From the cell containing the given text, extract its center point as [x, y] coordinate. 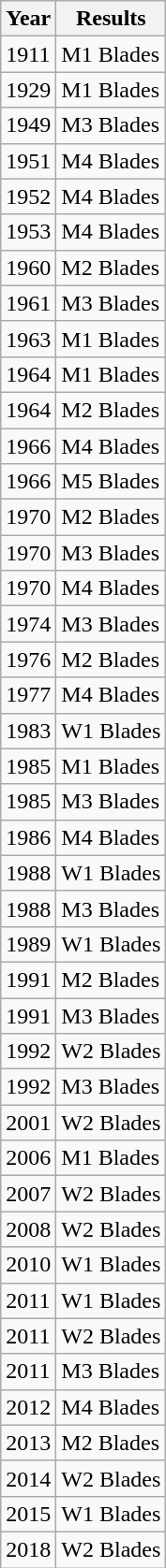
1911 [28, 54]
1953 [28, 232]
2001 [28, 1123]
2007 [28, 1194]
1989 [28, 944]
1976 [28, 660]
2015 [28, 1514]
1960 [28, 268]
2006 [28, 1158]
1983 [28, 731]
2012 [28, 1407]
2010 [28, 1265]
Year [28, 19]
1951 [28, 161]
1986 [28, 837]
M5 Blades [111, 482]
1977 [28, 695]
2013 [28, 1443]
1949 [28, 125]
1974 [28, 624]
1961 [28, 303]
2008 [28, 1229]
Results [111, 19]
1952 [28, 196]
2014 [28, 1478]
2018 [28, 1549]
1929 [28, 90]
1963 [28, 339]
